Return the [x, y] coordinate for the center point of the cell that contains the specified text.  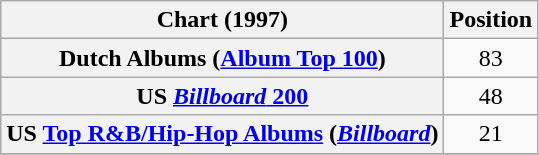
US Billboard 200 [222, 96]
Position [491, 20]
Dutch Albums (Album Top 100) [222, 58]
48 [491, 96]
US Top R&B/Hip-Hop Albums (Billboard) [222, 134]
83 [491, 58]
21 [491, 134]
Chart (1997) [222, 20]
